Search for the cell housing the specified text and yield its [x, y] center coordinate. 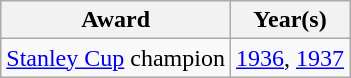
1936, 1937 [290, 58]
Award [116, 20]
Stanley Cup champion [116, 58]
Year(s) [290, 20]
